Determine the [X, Y] coordinate at the center of the cell enclosing the given text.  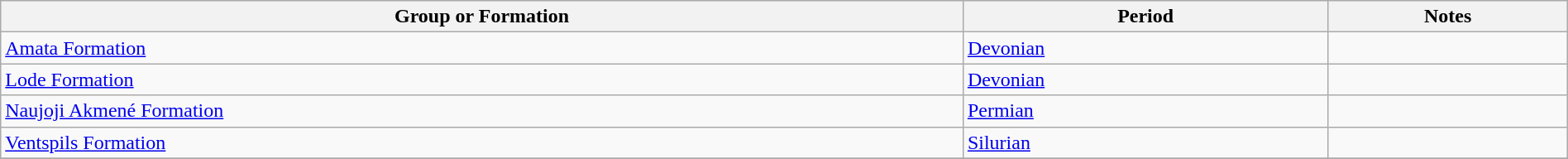
Notes [1447, 17]
Lode Formation [482, 79]
Amata Formation [482, 48]
Permian [1145, 111]
Naujoji Akmené Formation [482, 111]
Period [1145, 17]
Silurian [1145, 142]
Group or Formation [482, 17]
Ventspils Formation [482, 142]
